Identify which cell holds the provided text, then report its (x, y) central coordinate. 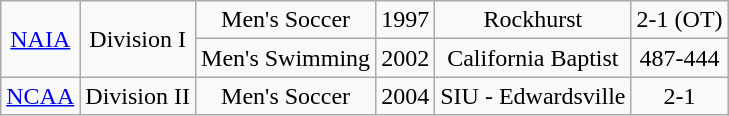
SIU - Edwardsville (533, 96)
Division II (138, 96)
1997 (406, 20)
Men's Swimming (286, 58)
2002 (406, 58)
2004 (406, 96)
487-444 (680, 58)
California Baptist (533, 58)
NAIA (40, 39)
2-1 (680, 96)
2-1 (OT) (680, 20)
Rockhurst (533, 20)
Division I (138, 39)
NCAA (40, 96)
